Pinpoint the cell where the given text exists, returning its [X, Y] midpoint coordinate. 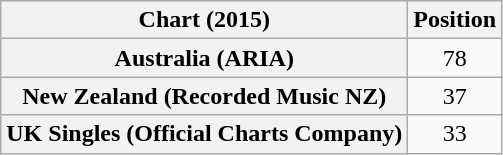
Position [455, 20]
33 [455, 134]
Chart (2015) [204, 20]
78 [455, 58]
37 [455, 96]
New Zealand (Recorded Music NZ) [204, 96]
UK Singles (Official Charts Company) [204, 134]
Australia (ARIA) [204, 58]
